Search for the cell housing the specified text and yield its (X, Y) center coordinate. 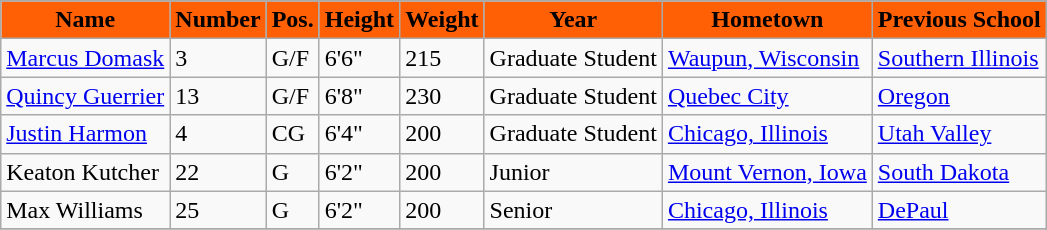
3 (218, 58)
Oregon (959, 96)
Year (573, 20)
6'8" (359, 96)
South Dakota (959, 172)
13 (218, 96)
Hometown (767, 20)
DePaul (959, 210)
Keaton Kutcher (86, 172)
Number (218, 20)
Junior (573, 172)
Mount Vernon, Iowa (767, 172)
230 (442, 96)
Quincy Guerrier (86, 96)
Waupun, Wisconsin (767, 58)
6'4" (359, 134)
25 (218, 210)
6'6" (359, 58)
215 (442, 58)
CG (292, 134)
Utah Valley (959, 134)
Southern Illinois (959, 58)
Senior (573, 210)
Pos. (292, 20)
Height (359, 20)
Quebec City (767, 96)
22 (218, 172)
Max Williams (86, 210)
Previous School (959, 20)
4 (218, 134)
Marcus Domask (86, 58)
Weight (442, 20)
Justin Harmon (86, 134)
Name (86, 20)
